Provide the [X, Y] coordinate of the cell's center where the given text is located.  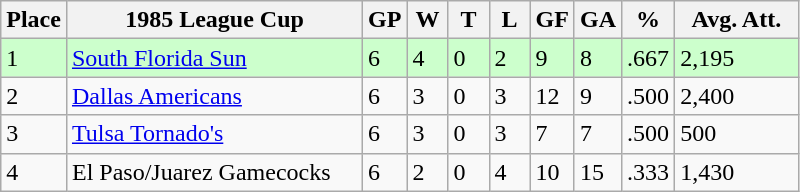
Avg. Att. [737, 20]
10 [552, 172]
South Florida Sun [214, 58]
8 [598, 58]
El Paso/Juarez Gamecocks [214, 172]
1 [34, 58]
2,195 [737, 58]
1,430 [737, 172]
500 [737, 134]
Dallas Americans [214, 96]
.667 [648, 58]
1985 League Cup [214, 20]
GA [598, 20]
Place [34, 20]
GP [385, 20]
% [648, 20]
T [468, 20]
2,400 [737, 96]
W [428, 20]
L [510, 20]
15 [598, 172]
.333 [648, 172]
Tulsa Tornado's [214, 134]
GF [552, 20]
12 [552, 96]
